Output the (X, Y) coordinate of the center of the cell containing the given text.  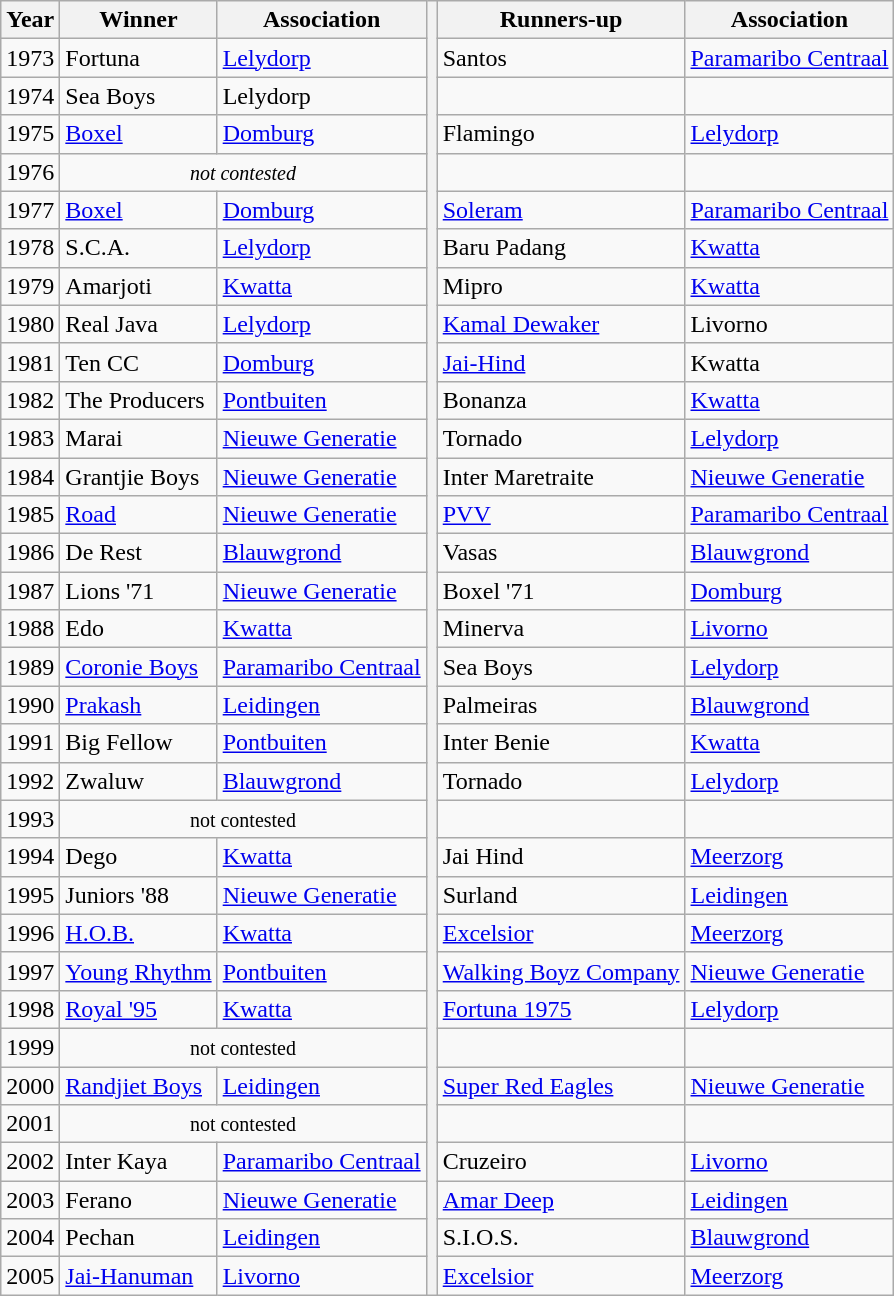
Inter Kaya (138, 1162)
1975 (30, 134)
Santos (561, 58)
Dego (138, 857)
1976 (30, 172)
Year (30, 20)
1979 (30, 286)
Randjiet Boys (138, 1085)
Jai Hind (561, 857)
Walking Boyz Company (561, 971)
Amar Deep (561, 1200)
1994 (30, 857)
2002 (30, 1162)
2004 (30, 1238)
Royal '95 (138, 1009)
Edo (138, 629)
1985 (30, 515)
Super Red Eagles (561, 1085)
S.C.A. (138, 248)
1992 (30, 781)
Big Fellow (138, 743)
Minerva (561, 629)
Winner (138, 20)
1996 (30, 933)
1984 (30, 477)
The Producers (138, 400)
Cruzeiro (561, 1162)
Road (138, 515)
1987 (30, 591)
Marai (138, 438)
Flamingo (561, 134)
Vasas (561, 553)
Juniors '88 (138, 895)
Inter Maretraite (561, 477)
Amarjoti (138, 286)
1991 (30, 743)
Baru Padang (561, 248)
Jai-Hanuman (138, 1276)
1988 (30, 629)
Inter Benie (561, 743)
1981 (30, 362)
Fortuna (138, 58)
Young Rhythm (138, 971)
Jai-Hind (561, 362)
1983 (30, 438)
Fortuna 1975 (561, 1009)
1995 (30, 895)
1993 (30, 819)
Prakash (138, 705)
Grantjie Boys (138, 477)
Ferano (138, 1200)
1982 (30, 400)
1989 (30, 667)
Bonanza (561, 400)
De Rest (138, 553)
1986 (30, 553)
2005 (30, 1276)
1973 (30, 58)
1980 (30, 324)
1997 (30, 971)
S.I.O.S. (561, 1238)
Coronie Boys (138, 667)
Zwaluw (138, 781)
1998 (30, 1009)
Ten CC (138, 362)
Surland (561, 895)
Lions '71 (138, 591)
Real Java (138, 324)
1978 (30, 248)
1990 (30, 705)
1974 (30, 96)
Soleram (561, 210)
Boxel '71 (561, 591)
Palmeiras (561, 705)
2001 (30, 1124)
2003 (30, 1200)
Pechan (138, 1238)
2000 (30, 1085)
PVV (561, 515)
Runners-up (561, 20)
Mipro (561, 286)
Kamal Dewaker (561, 324)
1977 (30, 210)
1999 (30, 1047)
H.O.B. (138, 933)
